Return (x, y) of the center of cell containing provided text 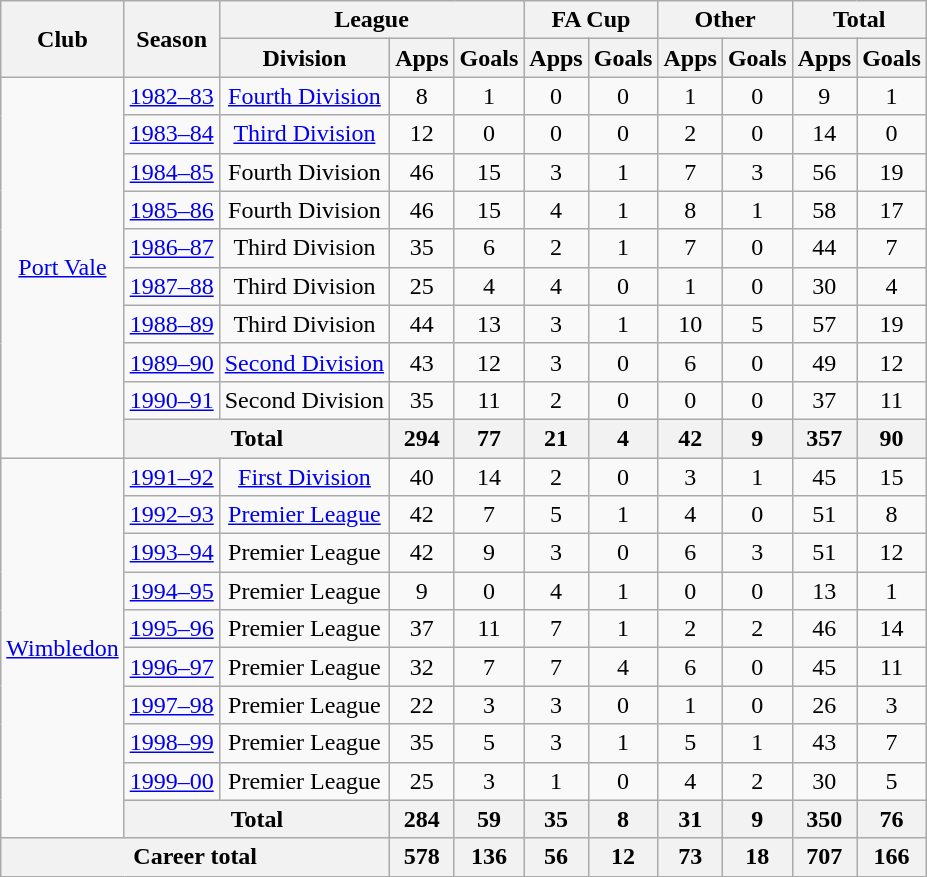
17 (892, 210)
73 (690, 857)
77 (489, 438)
90 (892, 438)
1998–99 (172, 743)
22 (422, 705)
59 (489, 819)
1996–97 (172, 667)
Season (172, 39)
1987–88 (172, 286)
357 (824, 438)
284 (422, 819)
1997–98 (172, 705)
1984–85 (172, 172)
Career total (196, 857)
578 (422, 857)
League (372, 20)
FA Cup (591, 20)
294 (422, 438)
1995–96 (172, 629)
Other (725, 20)
1992–93 (172, 515)
26 (824, 705)
136 (489, 857)
1989–90 (172, 362)
350 (824, 819)
1986–87 (172, 248)
1999–00 (172, 781)
1993–94 (172, 553)
1990–91 (172, 400)
1983–84 (172, 134)
21 (556, 438)
10 (690, 324)
First Division (304, 477)
57 (824, 324)
58 (824, 210)
Division (304, 58)
18 (757, 857)
Port Vale (62, 268)
707 (824, 857)
1991–92 (172, 477)
1994–95 (172, 591)
1985–86 (172, 210)
Wimbledon (62, 648)
1982–83 (172, 96)
76 (892, 819)
40 (422, 477)
166 (892, 857)
Club (62, 39)
32 (422, 667)
49 (824, 362)
31 (690, 819)
1988–89 (172, 324)
